Scan for the cell matching the given text and deliver its [X, Y] coordinate at center. 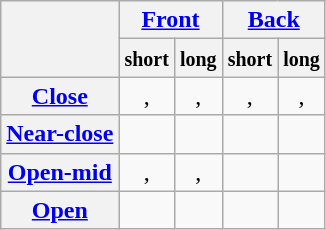
Back [274, 20]
Near-close [60, 134]
Close [60, 96]
Front [170, 20]
Open-mid [60, 172]
Open [60, 210]
